From the cell containing the given text, extract its center point as [x, y] coordinate. 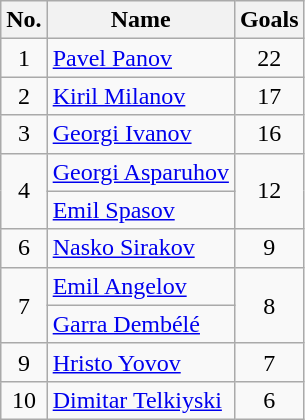
Emil Spasov [140, 210]
Nasko Sirakov [140, 248]
8 [269, 305]
Hristo Yovov [140, 362]
Dimitar Telkiyski [140, 400]
Georgi Ivanov [140, 134]
Emil Angelov [140, 286]
3 [24, 134]
No. [24, 20]
10 [24, 400]
2 [24, 96]
Pavel Panov [140, 58]
Kiril Milanov [140, 96]
Georgi Asparuhov [140, 172]
4 [24, 191]
Goals [269, 20]
22 [269, 58]
12 [269, 191]
16 [269, 134]
Name [140, 20]
Garra Dembélé [140, 324]
17 [269, 96]
1 [24, 58]
